Scan for the cell matching the given text and deliver its [X, Y] coordinate at center. 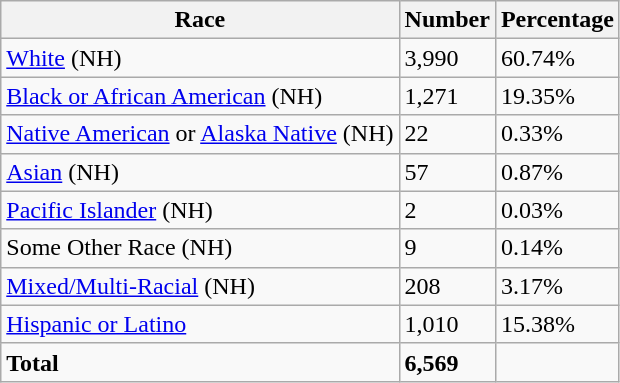
1,010 [447, 324]
15.38% [557, 324]
Total [200, 362]
Mixed/Multi-Racial (NH) [200, 286]
Some Other Race (NH) [200, 248]
Black or African American (NH) [200, 96]
0.87% [557, 172]
60.74% [557, 58]
0.33% [557, 134]
9 [447, 248]
19.35% [557, 96]
0.14% [557, 248]
6,569 [447, 362]
208 [447, 286]
3,990 [447, 58]
Asian (NH) [200, 172]
Race [200, 20]
22 [447, 134]
White (NH) [200, 58]
0.03% [557, 210]
2 [447, 210]
Percentage [557, 20]
Hispanic or Latino [200, 324]
1,271 [447, 96]
57 [447, 172]
Number [447, 20]
Native American or Alaska Native (NH) [200, 134]
Pacific Islander (NH) [200, 210]
3.17% [557, 286]
